For the text-containing cell, return its midpoint in [x, y] coordinate format. 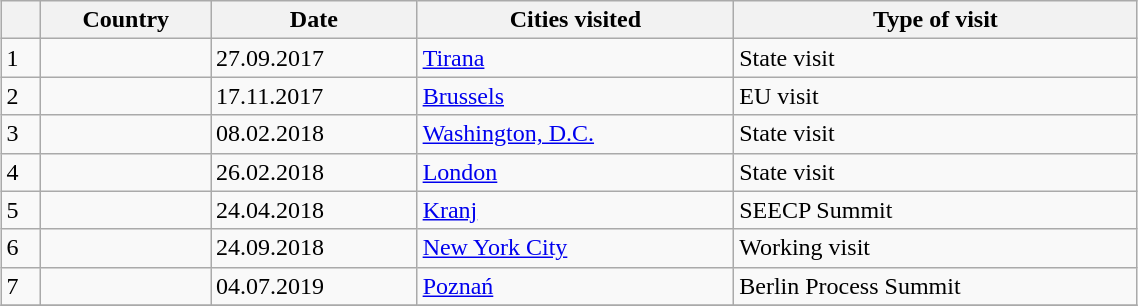
EU visit [936, 96]
Working visit [936, 248]
5 [21, 210]
2 [21, 96]
17.11.2017 [314, 96]
Cities visited [576, 20]
26.02.2018 [314, 172]
3 [21, 134]
24.09.2018 [314, 248]
Poznań [576, 286]
1 [21, 58]
New York City [576, 248]
Type of visit [936, 20]
Date [314, 20]
Country [126, 20]
27.09.2017 [314, 58]
04.07.2019 [314, 286]
Berlin Process Summit [936, 286]
4 [21, 172]
Kranj [576, 210]
6 [21, 248]
Tirana [576, 58]
London [576, 172]
Brussels [576, 96]
Washington, D.C. [576, 134]
SEECP Summit [936, 210]
08.02.2018 [314, 134]
24.04.2018 [314, 210]
7 [21, 286]
